Locate the cell with the specified text and output its [X, Y] center coordinate. 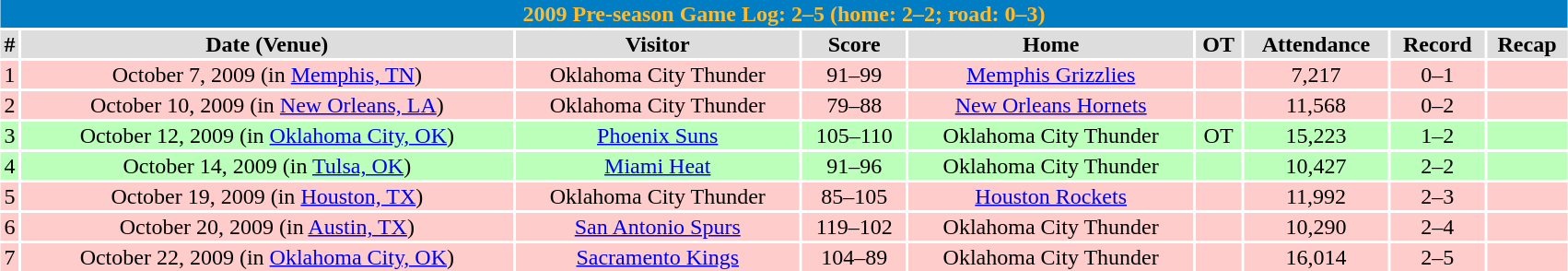
Date (Venue) [267, 44]
2–5 [1437, 257]
Houston Rockets [1050, 196]
2–2 [1437, 166]
Score [854, 44]
0–1 [1437, 75]
10,290 [1316, 227]
1 [10, 75]
Visitor [658, 44]
16,014 [1316, 257]
2–3 [1437, 196]
91–96 [854, 166]
October 7, 2009 (in Memphis, TN) [267, 75]
7 [10, 257]
4 [10, 166]
2–4 [1437, 227]
Miami Heat [658, 166]
11,992 [1316, 196]
October 22, 2009 (in Oklahoma City, OK) [267, 257]
119–102 [854, 227]
15,223 [1316, 135]
79–88 [854, 105]
Phoenix Suns [658, 135]
85–105 [854, 196]
October 14, 2009 (in Tulsa, OK) [267, 166]
Recap [1527, 44]
# [10, 44]
New Orleans Hornets [1050, 105]
October 12, 2009 (in Oklahoma City, OK) [267, 135]
2 [10, 105]
October 10, 2009 (in New Orleans, LA) [267, 105]
Sacramento Kings [658, 257]
October 19, 2009 (in Houston, TX) [267, 196]
10,427 [1316, 166]
105–110 [854, 135]
7,217 [1316, 75]
11,568 [1316, 105]
3 [10, 135]
Home [1050, 44]
San Antonio Spurs [658, 227]
6 [10, 227]
October 20, 2009 (in Austin, TX) [267, 227]
2009 Pre-season Game Log: 2–5 (home: 2–2; road: 0–3) [784, 14]
104–89 [854, 257]
5 [10, 196]
Memphis Grizzlies [1050, 75]
1–2 [1437, 135]
0–2 [1437, 105]
91–99 [854, 75]
Record [1437, 44]
Attendance [1316, 44]
